Find where the given text appears and provide that cell's center as (X, Y) coordinate. 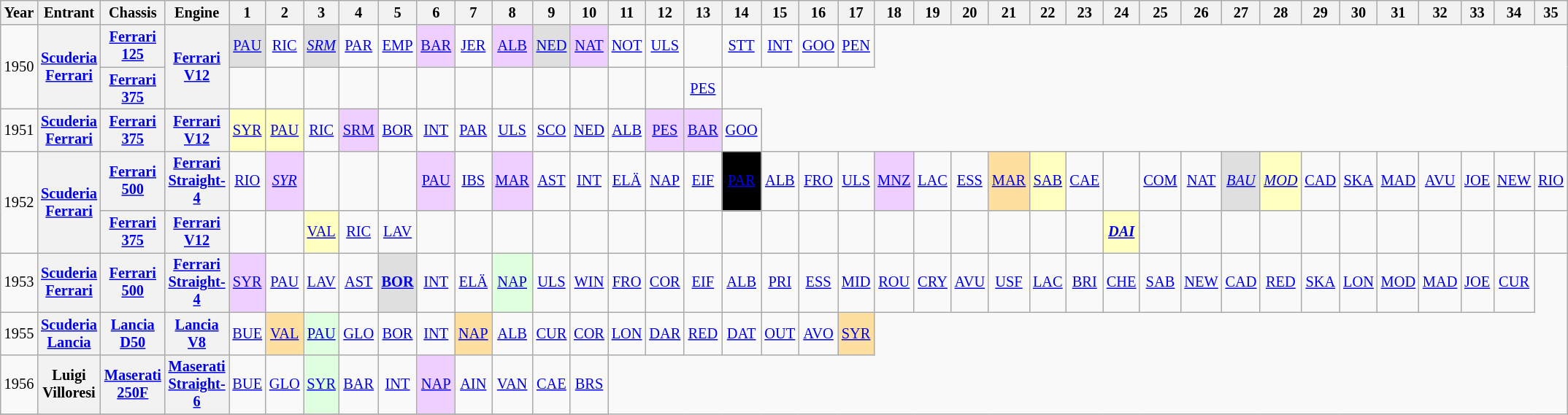
MNZ (893, 181)
STT (742, 46)
9 (552, 12)
5 (398, 12)
20 (969, 12)
23 (1085, 12)
ROU (893, 282)
21 (1009, 12)
MaseratiStraight-6 (197, 384)
Year (19, 12)
25 (1160, 12)
COM (1160, 181)
29 (1320, 12)
Chassis (133, 12)
BRI (1085, 282)
27 (1241, 12)
USF (1009, 282)
EMP (398, 46)
WIN (589, 282)
24 (1121, 12)
BRS (589, 384)
Lancia D50 (133, 333)
Engine (197, 12)
15 (780, 12)
PEN (856, 46)
PRI (780, 282)
AIN (473, 384)
Ferrari 125 (133, 46)
28 (1280, 12)
DAT (742, 333)
OUT (780, 333)
CHE (1121, 282)
Scuderia Lancia (69, 333)
Entrant (69, 12)
1951 (19, 130)
1950 (19, 67)
31 (1399, 12)
Lancia V8 (197, 333)
14 (742, 12)
17 (856, 12)
CRY (932, 282)
2 (285, 12)
18 (893, 12)
4 (359, 12)
16 (818, 12)
1952 (19, 201)
13 (703, 12)
BAU (1241, 181)
1956 (19, 384)
IBS (473, 181)
DAI (1121, 232)
30 (1358, 12)
6 (436, 12)
19 (932, 12)
AVO (818, 333)
35 (1550, 12)
MID (856, 282)
8 (512, 12)
3 (321, 12)
Luigi Villoresi (69, 384)
26 (1202, 12)
1955 (19, 333)
Maserati250F (133, 384)
34 (1514, 12)
SCO (552, 130)
22 (1048, 12)
JER (473, 46)
32 (1440, 12)
12 (664, 12)
DAR (664, 333)
VAN (512, 384)
11 (627, 12)
1953 (19, 282)
1 (247, 12)
10 (589, 12)
NOT (627, 46)
33 (1477, 12)
7 (473, 12)
